Search for the cell housing the specified text and yield its (X, Y) center coordinate. 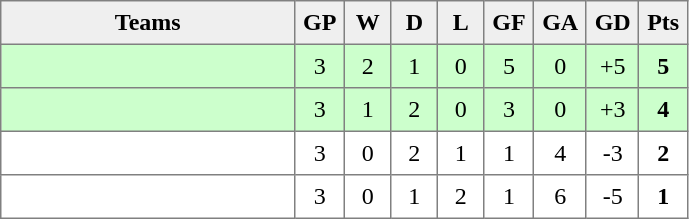
6 (560, 197)
W (368, 23)
+3 (612, 110)
D (414, 23)
GD (612, 23)
+5 (612, 66)
-5 (612, 197)
-3 (612, 153)
GP (320, 23)
GF (509, 23)
Teams (148, 23)
L (461, 23)
Pts (663, 23)
GA (560, 23)
